Output the (x, y) coordinate of the center of the cell containing the given text.  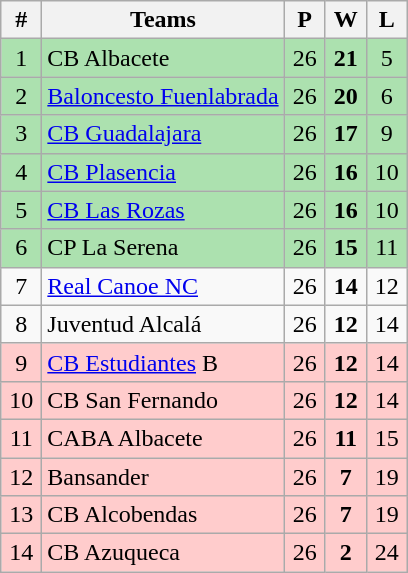
24 (386, 553)
CB Las Rozas (163, 210)
CB San Fernando (163, 400)
CB Azuqueca (163, 553)
CB Plasencia (163, 172)
21 (346, 58)
Real Canoe NC (163, 286)
Baloncesto Fuenlabrada (163, 96)
CB Alcobendas (163, 515)
CB Guadalajara (163, 134)
Juventud Alcalá (163, 324)
L (386, 20)
CABA Albacete (163, 438)
CB Albacete (163, 58)
1 (22, 58)
Teams (163, 20)
# (22, 20)
CB Estudiantes B (163, 362)
4 (22, 172)
13 (22, 515)
CP La Serena (163, 248)
3 (22, 134)
17 (346, 134)
20 (346, 96)
P (304, 20)
8 (22, 324)
W (346, 20)
Bansander (163, 477)
